Find where the given text appears and provide that cell's center as (x, y) coordinate. 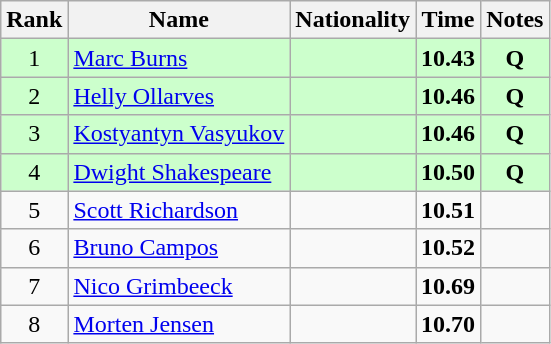
10.52 (448, 248)
4 (34, 172)
2 (34, 96)
6 (34, 248)
8 (34, 324)
Marc Burns (179, 58)
Dwight Shakespeare (179, 172)
Name (179, 20)
Nationality (353, 20)
Morten Jensen (179, 324)
Helly Ollarves (179, 96)
7 (34, 286)
10.43 (448, 58)
Bruno Campos (179, 248)
Rank (34, 20)
1 (34, 58)
Notes (515, 20)
Nico Grimbeeck (179, 286)
10.70 (448, 324)
Scott Richardson (179, 210)
10.69 (448, 286)
10.51 (448, 210)
10.50 (448, 172)
3 (34, 134)
5 (34, 210)
Time (448, 20)
Kostyantyn Vasyukov (179, 134)
